Extract the [X, Y] coordinate from the center of the cell holding the provided text.  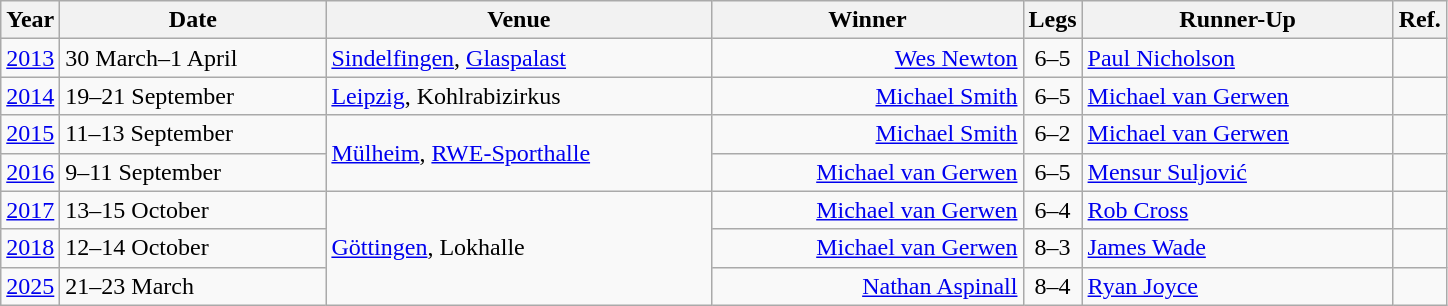
Göttingen, Lokhalle [519, 248]
6–2 [1052, 134]
11–13 September [193, 134]
2016 [30, 172]
Rob Cross [1238, 210]
Ref. [1420, 20]
James Wade [1238, 248]
Legs [1052, 20]
Leipzig, Kohlrabizirkus [519, 96]
2015 [30, 134]
2018 [30, 248]
21–23 March [193, 286]
Paul Nicholson [1238, 58]
8–4 [1052, 286]
2014 [30, 96]
Sindelfingen, Glaspalast [519, 58]
2025 [30, 286]
Year [30, 20]
9–11 September [193, 172]
30 March–1 April [193, 58]
Winner [868, 20]
2013 [30, 58]
6–4 [1052, 210]
Runner-Up [1238, 20]
13–15 October [193, 210]
2017 [30, 210]
19–21 September [193, 96]
Nathan Aspinall [868, 286]
Date [193, 20]
Venue [519, 20]
12–14 October [193, 248]
Mülheim, RWE-Sporthalle [519, 153]
8–3 [1052, 248]
Mensur Suljović [1238, 172]
Ryan Joyce [1238, 286]
Wes Newton [868, 58]
